Identify which cell holds the provided text, then report its [x, y] central coordinate. 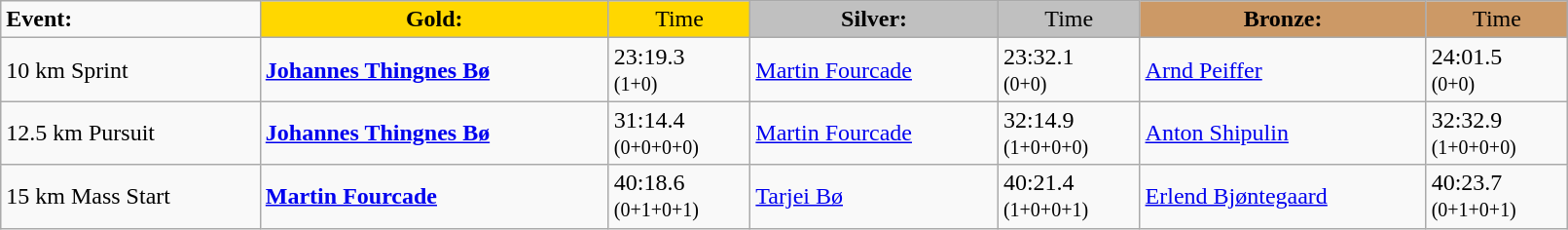
32:32.9(1+0+0+0) [1497, 133]
31:14.4(0+0+0+0) [679, 133]
15 km Mass Start [130, 197]
Tarjei Bø [874, 197]
Anton Shipulin [1283, 133]
Bronze: [1283, 19]
40:18.6(0+1+0+1) [679, 197]
Arnd Peiffer [1283, 70]
40:21.4(1+0+0+1) [1069, 197]
23:32.1(0+0) [1069, 70]
Event: [130, 19]
10 km Sprint [130, 70]
Silver: [874, 19]
12.5 km Pursuit [130, 133]
23:19.3(1+0) [679, 70]
32:14.9(1+0+0+0) [1069, 133]
40:23.7(0+1+0+1) [1497, 197]
Erlend Bjøntegaard [1283, 197]
24:01.5(0+0) [1497, 70]
Gold: [434, 19]
